For the text-containing cell, return its midpoint in [x, y] coordinate format. 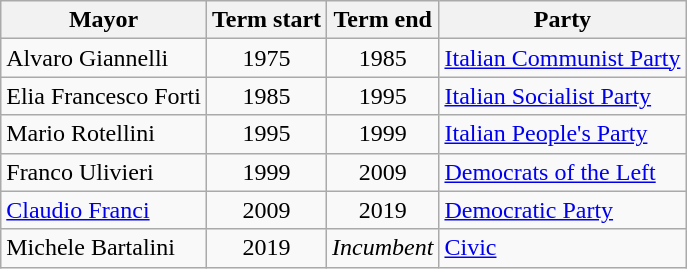
Term start [266, 20]
Elia Francesco Forti [104, 96]
1975 [266, 58]
Michele Bartalini [104, 248]
Claudio Franci [104, 210]
Franco Ulivieri [104, 172]
Italian Socialist Party [562, 96]
Mario Rotellini [104, 134]
Democratic Party [562, 210]
Alvaro Giannelli [104, 58]
Italian People's Party [562, 134]
Incumbent [383, 248]
Italian Communist Party [562, 58]
Mayor [104, 20]
Term end [383, 20]
Civic [562, 248]
Party [562, 20]
Democrats of the Left [562, 172]
